Identify which cell holds the provided text, then report its (X, Y) central coordinate. 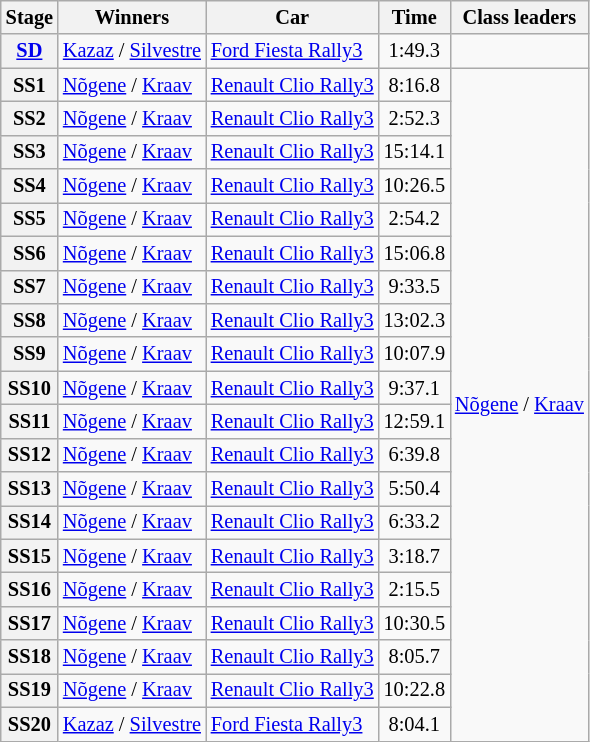
SS4 (30, 186)
SS19 (30, 690)
10:26.5 (414, 186)
SS2 (30, 118)
3:18.7 (414, 556)
15:14.1 (414, 152)
Time (414, 17)
10:22.8 (414, 690)
6:39.8 (414, 455)
9:37.1 (414, 388)
8:04.1 (414, 724)
SS9 (30, 354)
SS8 (30, 320)
SS14 (30, 522)
SD (30, 51)
SS7 (30, 287)
2:54.2 (414, 219)
9:33.5 (414, 287)
SS20 (30, 724)
SS16 (30, 589)
8:05.7 (414, 657)
1:49.3 (414, 51)
10:30.5 (414, 623)
SS10 (30, 388)
SS3 (30, 152)
SS11 (30, 421)
SS18 (30, 657)
10:07.9 (414, 354)
Car (292, 17)
12:59.1 (414, 421)
SS5 (30, 219)
5:50.4 (414, 489)
6:33.2 (414, 522)
15:06.8 (414, 253)
13:02.3 (414, 320)
SS6 (30, 253)
SS13 (30, 489)
SS15 (30, 556)
SS1 (30, 85)
2:52.3 (414, 118)
SS17 (30, 623)
Stage (30, 17)
Class leaders (520, 17)
2:15.5 (414, 589)
SS12 (30, 455)
Winners (132, 17)
8:16.8 (414, 85)
